Provide the [X, Y] coordinate of the cell's center where the given text is located.  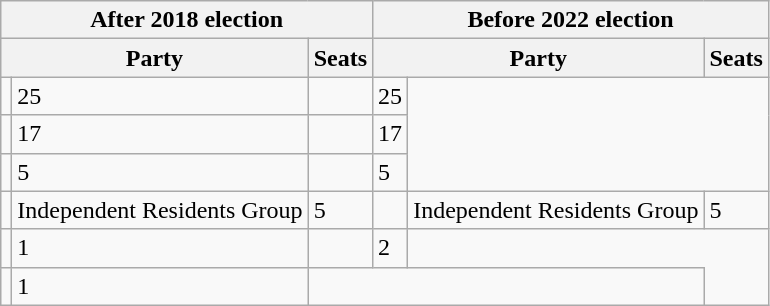
Before 2022 election [571, 20]
After 2018 election [187, 20]
2 [390, 248]
